Output the (X, Y) coordinate of the center of the cell containing the given text.  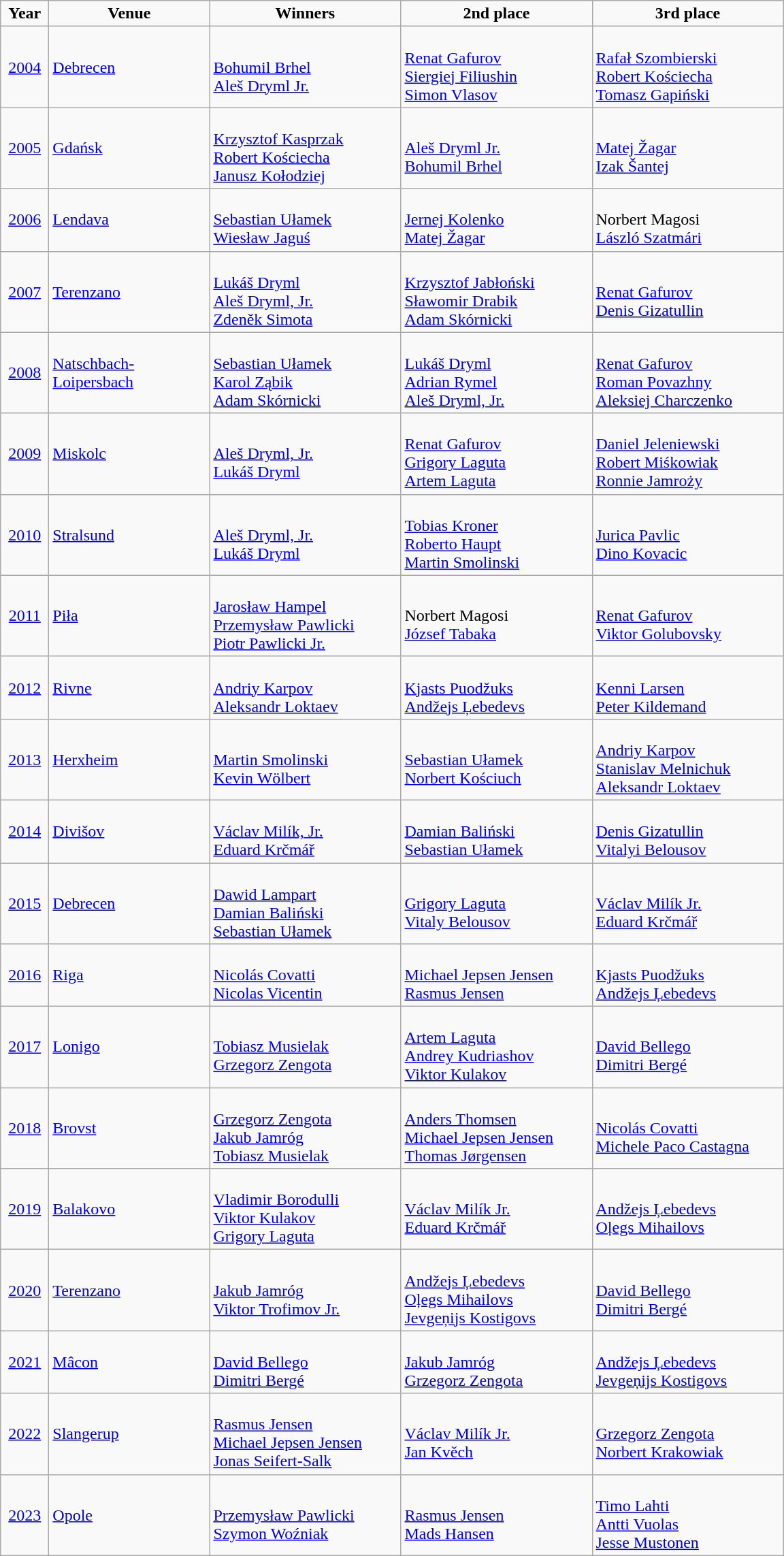
Norbert MagosiLászló Szatmári (687, 220)
Lukáš DrymlAleš Dryml, Jr.Zdeněk Simota (305, 291)
Andriy KarpovStanislav MelnichukAleksandr Loktaev (687, 760)
2020 (24, 1291)
Damian BalińskiSebastian Ułamek (497, 831)
2008 (24, 373)
Lonigo (129, 1047)
Natschbach-Loipersbach (129, 373)
Grzegorz ZengotaNorbert Krakowiak (687, 1433)
Renat GafurovViktor Golubovsky (687, 615)
Piła (129, 615)
Balakovo (129, 1209)
Grigory LagutaVitaly Belousov (497, 904)
2010 (24, 535)
Venue (129, 14)
Rasmus JensenMichael Jepsen JensenJonas Seifert-Salk (305, 1433)
Sebastian UłamekNorbert Kościuch (497, 760)
Sebastian UłamekWiesław Jaguś (305, 220)
Nicolás CovattiNicolas Vicentin (305, 975)
Year (24, 14)
Krzysztof JabłońskiSławomir DrabikAdam Skórnicki (497, 291)
Mâcon (129, 1362)
Tobias KronerRoberto HauptMartin Smolinski (497, 535)
Jurica PavlicDino Kovacic (687, 535)
Michael Jepsen JensenRasmus Jensen (497, 975)
Riga (129, 975)
Dawid LampartDamian BalińskiSebastian Ułamek (305, 904)
Miskolc (129, 453)
Jakub JamrógGrzegorz Zengota (497, 1362)
Jernej KolenkoMatej Žagar (497, 220)
Aleš Dryml Jr.Bohumil Brhel (497, 148)
2017 (24, 1047)
Stralsund (129, 535)
2004 (24, 67)
2nd place (497, 14)
2013 (24, 760)
Denis GizatullinVitalyi Belousov (687, 831)
Daniel JeleniewskiRobert MiśkowiakRonnie Jamroży (687, 453)
Andžejs ĻebedevsOļegs Mihailovs (687, 1209)
Bohumil BrhelAleš Dryml Jr. (305, 67)
Martin SmolinskiKevin Wölbert (305, 760)
Opole (129, 1515)
2009 (24, 453)
Kenni LarsenPeter Kildemand (687, 687)
Tobiasz MusielakGrzegorz Zengota (305, 1047)
Vladimir BorodulliViktor KulakovGrigory Laguta (305, 1209)
Andžejs ĻebedevsJevgeņijs Kostigovs (687, 1362)
2022 (24, 1433)
Krzysztof KasprzakRobert KościechaJanusz Kołodziej (305, 148)
2007 (24, 291)
Matej ŽagarIzak Šantej (687, 148)
Václav Milík Jr.Jan Kvěch (497, 1433)
Renat GafurovDenis Gizatullin (687, 291)
2005 (24, 148)
Sebastian UłamekKarol ZąbikAdam Skórnicki (305, 373)
Rasmus JensenMads Hansen (497, 1515)
2019 (24, 1209)
2018 (24, 1129)
Przemysław Pawlicki Szymon Woźniak (305, 1515)
Lukáš DrymlAdrian RymelAleš Dryml, Jr. (497, 373)
Václav Milík, Jr.Eduard Krčmář (305, 831)
Andriy KarpovAleksandr Loktaev (305, 687)
Anders ThomsenMichael Jepsen JensenThomas Jørgensen (497, 1129)
Herxheim (129, 760)
Jakub JamrógViktor Trofimov Jr. (305, 1291)
Renat GafurovGrigory LagutaArtem Laguta (497, 453)
Renat GafurovSiergiej FiliushinSimon Vlasov (497, 67)
Rivne (129, 687)
2021 (24, 1362)
Gdańsk (129, 148)
Brovst (129, 1129)
2011 (24, 615)
Renat GafurovRoman PovazhnyAleksiej Charczenko (687, 373)
2015 (24, 904)
3rd place (687, 14)
Andžejs ĻebedevsOļegs MihailovsJevgeņijs Kostigovs (497, 1291)
Grzegorz ZengotaJakub JamrógTobiasz Musielak (305, 1129)
Slangerup (129, 1433)
2016 (24, 975)
Nicolás CovattiMichele Paco Castagna (687, 1129)
Divišov (129, 831)
Jarosław HampelPrzemysław PawlickiPiotr Pawlicki Jr. (305, 615)
Timo Lahti Antti VuolasJesse Mustonen (687, 1515)
Norbert MagosiJózsef Tabaka (497, 615)
2014 (24, 831)
Lendava (129, 220)
2006 (24, 220)
2012 (24, 687)
2023 (24, 1515)
Winners (305, 14)
Rafał SzombierskiRobert KościechaTomasz Gapiński (687, 67)
Artem LagutaAndrey KudriashovViktor Kulakov (497, 1047)
